Search for the cell housing the specified text and yield its (X, Y) center coordinate. 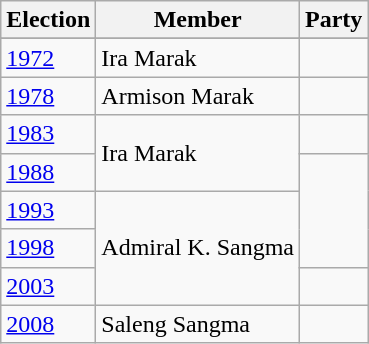
Admiral K. Sangma (198, 248)
1983 (48, 134)
2003 (48, 286)
Armison Marak (198, 96)
Member (198, 20)
1978 (48, 96)
1972 (48, 58)
1998 (48, 248)
1993 (48, 210)
2008 (48, 324)
Saleng Sangma (198, 324)
Party (334, 20)
1988 (48, 172)
Election (48, 20)
